Determine the (X, Y) coordinate at the center of the cell enclosing the given text.  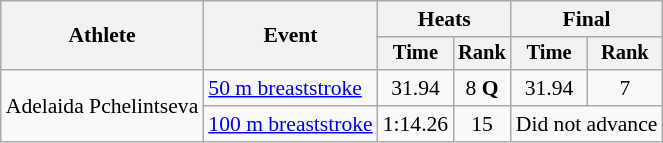
Final (587, 19)
100 m breaststroke (290, 124)
7 (624, 88)
1:14.26 (416, 124)
50 m breaststroke (290, 88)
Event (290, 36)
15 (482, 124)
Did not advance (587, 124)
8 Q (482, 88)
Adelaida Pchelintseva (102, 106)
Heats (444, 19)
Athlete (102, 36)
